For the text-containing cell, return its midpoint in (x, y) coordinate format. 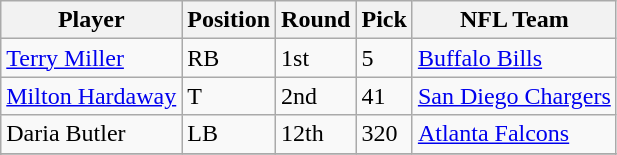
1st (316, 58)
12th (316, 134)
NFL Team (514, 20)
Milton Hardaway (92, 96)
320 (384, 134)
Buffalo Bills (514, 58)
Daria Butler (92, 134)
Position (229, 20)
Pick (384, 20)
San Diego Chargers (514, 96)
41 (384, 96)
T (229, 96)
Terry Miller (92, 58)
2nd (316, 96)
RB (229, 58)
Player (92, 20)
Round (316, 20)
5 (384, 58)
Atlanta Falcons (514, 134)
LB (229, 134)
